Scan for the cell matching the given text and deliver its (X, Y) coordinate at center. 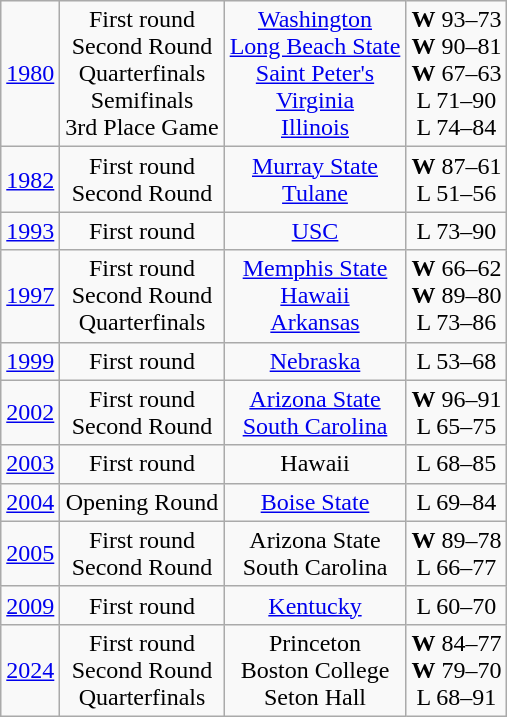
Kentucky (315, 605)
2005 (30, 554)
W 84–77W 79–70L 68–91 (456, 670)
W 96–91L 65–75 (456, 412)
L 60–70 (456, 605)
L 69–84 (456, 502)
PrincetonBoston CollegeSeton Hall (315, 670)
W 89–78L 66–77 (456, 554)
Boise State (315, 502)
2009 (30, 605)
USC (315, 231)
1993 (30, 231)
WashingtonLong Beach StateSaint Peter'sVirginiaIllinois (315, 74)
Nebraska (315, 361)
1982 (30, 180)
1980 (30, 74)
W 66–62W 89–80L 73–86 (456, 296)
1997 (30, 296)
First roundSecond RoundQuarterfinalsSemifinals3rd Place Game (142, 74)
W 87–61L 51–56 (456, 180)
Memphis StateHawaiiArkansas (315, 296)
L 53–68 (456, 361)
L 68–85 (456, 464)
2003 (30, 464)
Murray StateTulane (315, 180)
Hawaii (315, 464)
2002 (30, 412)
2024 (30, 670)
1999 (30, 361)
W 93–73W 90–81W 67–63L 71–90L 74–84 (456, 74)
Opening Round (142, 502)
2004 (30, 502)
L 73–90 (456, 231)
